Determine the (x, y) coordinate at the center of the cell enclosing the given text.  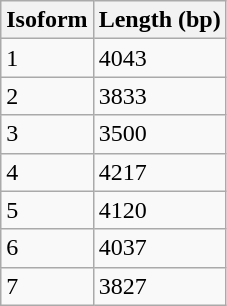
6 (47, 248)
Length (bp) (160, 20)
7 (47, 286)
5 (47, 210)
Isoform (47, 20)
3500 (160, 134)
1 (47, 58)
2 (47, 96)
4037 (160, 248)
4120 (160, 210)
4 (47, 172)
3827 (160, 286)
4043 (160, 58)
3833 (160, 96)
3 (47, 134)
4217 (160, 172)
